Return [X, Y] of the center of cell containing provided text 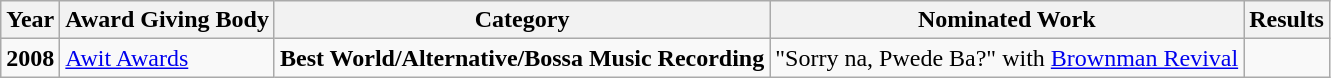
Nominated Work [1007, 20]
2008 [30, 58]
Best World/Alternative/Bossa Music Recording [522, 58]
Year [30, 20]
Category [522, 20]
Results [1287, 20]
Awit Awards [168, 58]
Award Giving Body [168, 20]
"Sorry na, Pwede Ba?" with Brownman Revival [1007, 58]
